Return (x, y) of the center of cell containing provided text 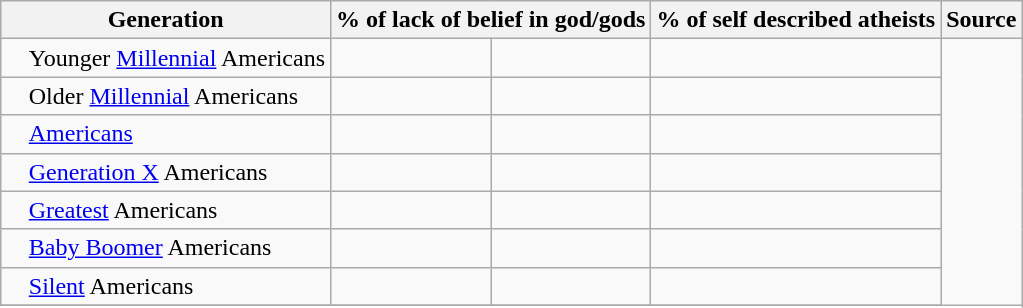
Americans (166, 134)
% of lack of belief in god/gods (491, 20)
Silent Americans (166, 286)
Older Millennial Americans (166, 96)
% of self described atheists (796, 20)
Generation X Americans (166, 172)
Younger Millennial Americans (166, 58)
Baby Boomer Americans (166, 248)
Greatest Americans (166, 210)
Generation (166, 20)
Source (982, 20)
